Return the [x, y] coordinate for the center point of the cell that contains the specified text.  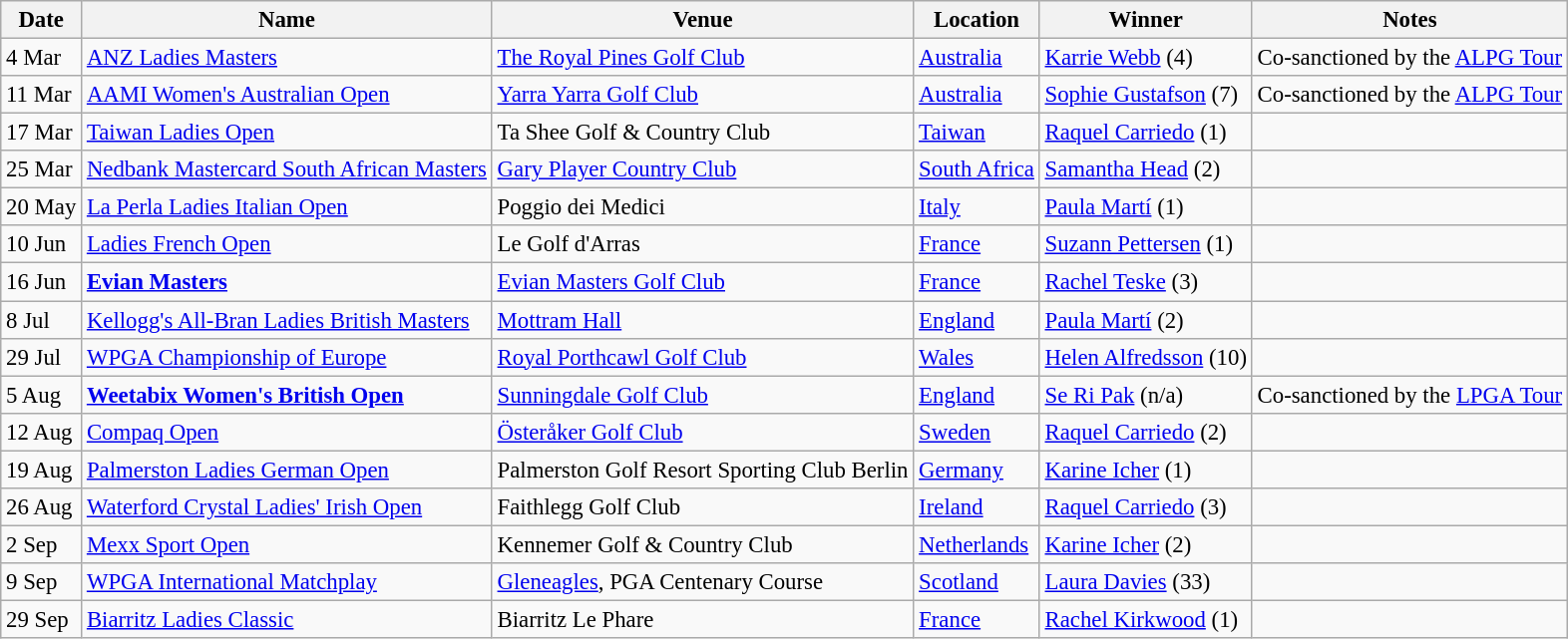
Yarra Yarra Golf Club [702, 95]
Laura Davies (33) [1145, 582]
Palmerston Ladies German Open [287, 470]
19 Aug [42, 470]
Location [977, 20]
Rachel Teske (3) [1145, 282]
25 Mar [42, 169]
Date [42, 20]
Winner [1145, 20]
Ladies French Open [287, 244]
Le Golf d'Arras [702, 244]
Raquel Carriedo (1) [1145, 133]
Compaq Open [287, 432]
Venue [702, 20]
Biarritz Le Phare [702, 619]
La Perla Ladies Italian Open [287, 207]
26 Aug [42, 507]
WPGA International Matchplay [287, 582]
Samantha Head (2) [1145, 169]
Paula Martí (2) [1145, 320]
4 Mar [42, 58]
Weetabix Women's British Open [287, 395]
Rachel Kirkwood (1) [1145, 619]
Ireland [977, 507]
Taiwan Ladies Open [287, 133]
Waterford Crystal Ladies' Irish Open [287, 507]
Italy [977, 207]
Raquel Carriedo (2) [1145, 432]
Netherlands [977, 544]
29 Sep [42, 619]
Karine Icher (2) [1145, 544]
Wales [977, 357]
Gleneagles, PGA Centenary Course [702, 582]
Biarritz Ladies Classic [287, 619]
Gary Player Country Club [702, 169]
South Africa [977, 169]
Germany [977, 470]
Name [287, 20]
20 May [42, 207]
Palmerston Golf Resort Sporting Club Berlin [702, 470]
Kennemer Golf & Country Club [702, 544]
Sunningdale Golf Club [702, 395]
Karrie Webb (4) [1145, 58]
5 Aug [42, 395]
Helen Alfredsson (10) [1145, 357]
Co-sanctioned by the LPGA Tour [1409, 395]
Ta Shee Golf & Country Club [702, 133]
Poggio dei Medici [702, 207]
Notes [1409, 20]
Royal Porthcawl Golf Club [702, 357]
2 Sep [42, 544]
11 Mar [42, 95]
9 Sep [42, 582]
Evian Masters Golf Club [702, 282]
Se Ri Pak (n/a) [1145, 395]
AAMI Women's Australian Open [287, 95]
12 Aug [42, 432]
Nedbank Mastercard South African Masters [287, 169]
Mexx Sport Open [287, 544]
Faithlegg Golf Club [702, 507]
10 Jun [42, 244]
The Royal Pines Golf Club [702, 58]
Kellogg's All-Bran Ladies British Masters [287, 320]
Karine Icher (1) [1145, 470]
16 Jun [42, 282]
17 Mar [42, 133]
Österåker Golf Club [702, 432]
Paula Martí (1) [1145, 207]
Scotland [977, 582]
Mottram Hall [702, 320]
Raquel Carriedo (3) [1145, 507]
WPGA Championship of Europe [287, 357]
Sweden [977, 432]
Sophie Gustafson (7) [1145, 95]
Taiwan [977, 133]
Evian Masters [287, 282]
Suzann Pettersen (1) [1145, 244]
ANZ Ladies Masters [287, 58]
8 Jul [42, 320]
29 Jul [42, 357]
